Determine the [x, y] coordinate at the center of the cell enclosing the given text.  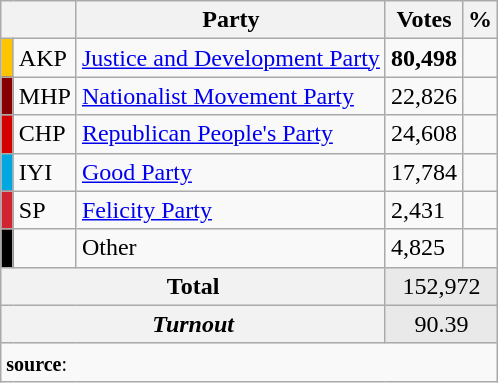
Justice and Development Party [230, 58]
% [480, 20]
80,498 [424, 58]
2,431 [424, 210]
Total [194, 286]
4,825 [424, 248]
Party [230, 20]
AKP [44, 58]
24,608 [424, 134]
CHP [44, 134]
Republican People's Party [230, 134]
SP [44, 210]
IYI [44, 172]
Other [230, 248]
22,826 [424, 96]
90.39 [441, 324]
Turnout [194, 324]
Votes [424, 20]
MHP [44, 96]
152,972 [441, 286]
17,784 [424, 172]
Felicity Party [230, 210]
source: [250, 362]
Nationalist Movement Party [230, 96]
Good Party [230, 172]
